Scan for the cell matching the given text and deliver its [x, y] coordinate at center. 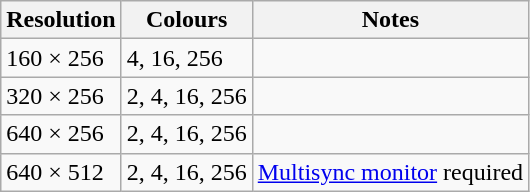
640 × 512 [61, 172]
4, 16, 256 [186, 58]
320 × 256 [61, 96]
160 × 256 [61, 58]
Multisync monitor required [390, 172]
Resolution [61, 20]
Colours [186, 20]
640 × 256 [61, 134]
Notes [390, 20]
